For the text-containing cell, return its midpoint in [X, Y] coordinate format. 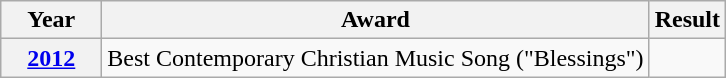
Award [376, 20]
Year [52, 20]
2012 [52, 58]
Best Contemporary Christian Music Song ("Blessings") [376, 58]
Result [687, 20]
